Provide the [X, Y] coordinate of the cell's center where the given text is located.  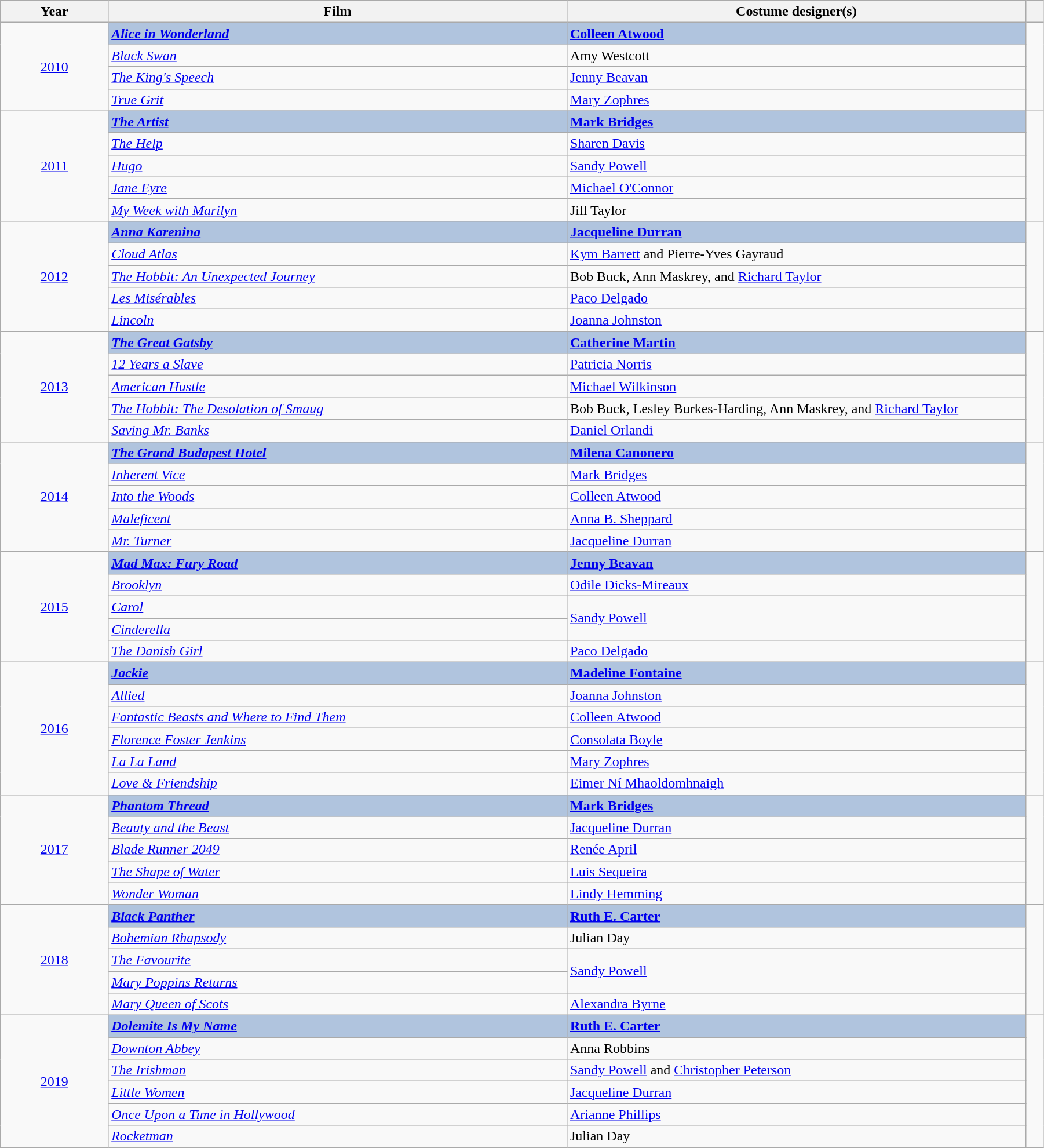
Year [54, 12]
The Danish Girl [338, 651]
The Great Gatsby [338, 342]
Amy Westcott [796, 56]
Bob Buck, Ann Maskrey, and Richard Taylor [796, 276]
2015 [54, 607]
Jane Eyre [338, 188]
2010 [54, 67]
My Week with Marilyn [338, 210]
The Shape of Water [338, 872]
Daniel Orlandi [796, 431]
Mad Max: Fury Road [338, 563]
Black Panther [338, 916]
Sandy Powell and Christopher Peterson [796, 1070]
Florence Foster Jenkins [338, 739]
Bohemian Rhapsody [338, 938]
Cloud Atlas [338, 254]
Carol [338, 607]
2011 [54, 166]
The King's Speech [338, 78]
Eimer Ní Mhaoldomhnaigh [796, 783]
The Hobbit: The Desolation of Smaug [338, 409]
The Hobbit: An Unexpected Journey [338, 276]
The Favourite [338, 960]
2016 [54, 728]
Lincoln [338, 320]
Odile Dicks-Mireaux [796, 585]
Wonder Woman [338, 894]
Milena Canonero [796, 453]
Mr. Turner [338, 541]
Little Women [338, 1092]
Anna B. Sheppard [796, 519]
Once Upon a Time in Hollywood [338, 1114]
Black Swan [338, 56]
Blade Runner 2049 [338, 850]
Madeline Fontaine [796, 673]
Saving Mr. Banks [338, 431]
Beauty and the Beast [338, 828]
Fantastic Beasts and Where to Find Them [338, 717]
Patricia Norris [796, 365]
Anna Karenina [338, 232]
Kym Barrett and Pierre-Yves Gayraud [796, 254]
2018 [54, 960]
Renée April [796, 850]
Downton Abbey [338, 1048]
Into the Woods [338, 497]
The Irishman [338, 1070]
The Help [338, 144]
Luis Sequeira [796, 872]
The Grand Budapest Hotel [338, 453]
Bob Buck, Lesley Burkes-Harding, Ann Maskrey, and Richard Taylor [796, 409]
Costume designer(s) [796, 12]
Allied [338, 695]
Inherent Vice [338, 475]
Catherine Martin [796, 342]
Michael Wilkinson [796, 387]
2012 [54, 276]
Cinderella [338, 629]
Dolemite Is My Name [338, 1026]
Consolata Boyle [796, 739]
2014 [54, 497]
Alexandra Byrne [796, 1004]
The Artist [338, 122]
La La Land [338, 761]
Phantom Thread [338, 806]
Alice in Wonderland [338, 34]
Sharen Davis [796, 144]
American Hustle [338, 387]
Jill Taylor [796, 210]
Maleficent [338, 519]
True Grit [338, 100]
Mary Poppins Returns [338, 982]
Brooklyn [338, 585]
Anna Robbins [796, 1048]
2019 [54, 1081]
2017 [54, 850]
Arianne Phillips [796, 1114]
Rocketman [338, 1136]
Les Misérables [338, 298]
Love & Friendship [338, 783]
12 Years a Slave [338, 365]
Michael O'Connor [796, 188]
Hugo [338, 166]
Mary Queen of Scots [338, 1004]
Lindy Hemming [796, 894]
Jackie [338, 673]
2013 [54, 387]
Film [338, 12]
